Output the (X, Y) coordinate of the center of the cell containing the given text.  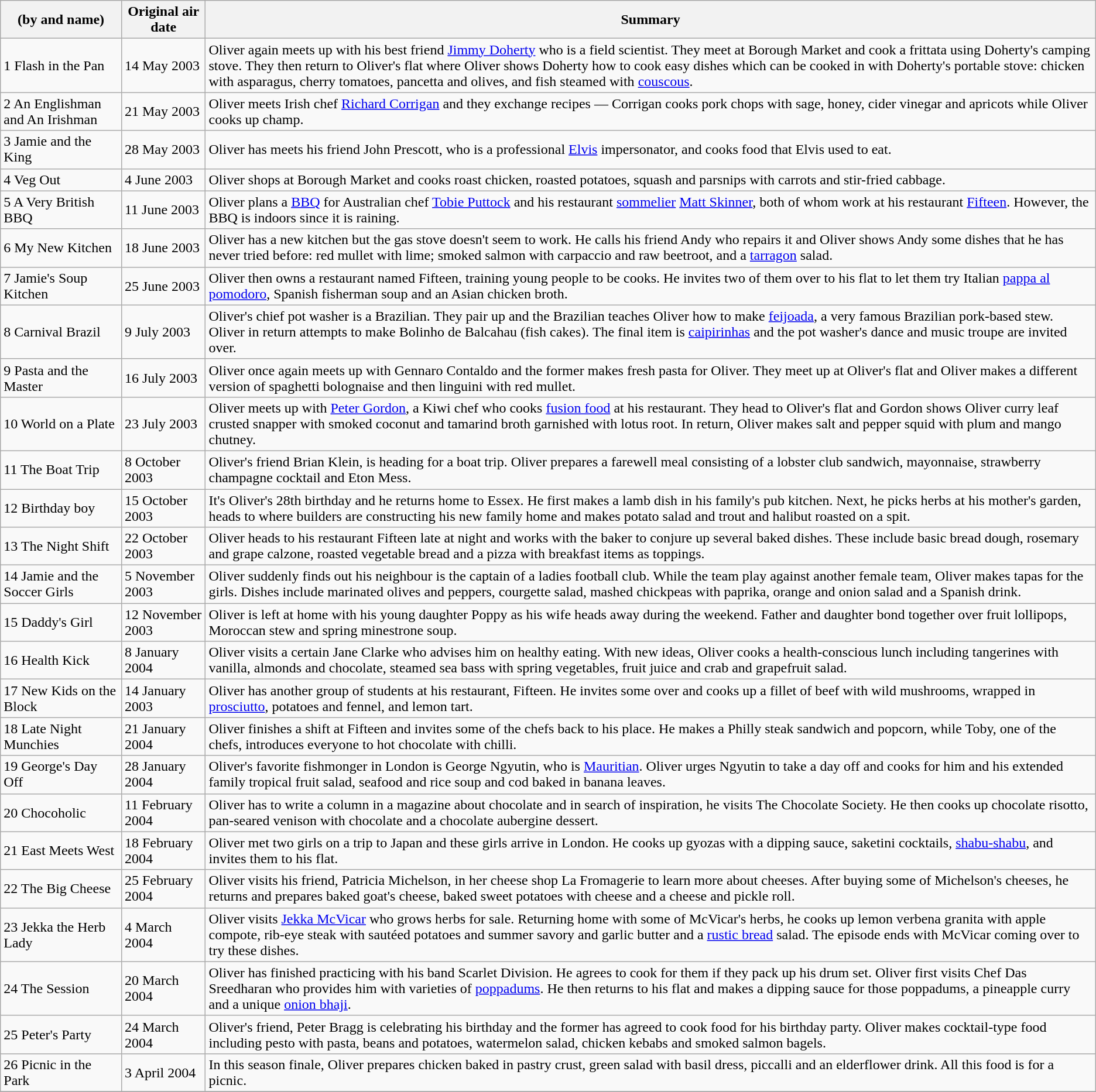
18 Late Night Munchies (61, 736)
9 July 2003 (163, 332)
28 May 2003 (163, 150)
2 An Englishman and An Irishman (61, 111)
14 Jamie and the Soccer Girls (61, 584)
20 Chocoholic (61, 812)
(by and name) (61, 20)
14 May 2003 (163, 66)
19 George's Day Off (61, 775)
11 June 2003 (163, 210)
5 November 2003 (163, 584)
18 June 2003 (163, 248)
11 February 2004 (163, 812)
3 April 2004 (163, 1072)
9 Pasta and the Master (61, 378)
25 June 2003 (163, 286)
8 October 2003 (163, 469)
28 January 2004 (163, 775)
14 January 2003 (163, 699)
25 February 2004 (163, 888)
15 Daddy's Girl (61, 623)
24 The Session (61, 988)
21 May 2003 (163, 111)
18 February 2004 (163, 851)
22 The Big Cheese (61, 888)
26 Picnic in the Park (61, 1072)
Oliver has meets his friend John Prescott, who is a professional Elvis impersonator, and cooks food that Elvis used to eat. (650, 150)
13 The Night Shift (61, 547)
Oliver shops at Borough Market and cooks roast chicken, roasted potatoes, squash and parsnips with carrots and stir-fried cabbage. (650, 180)
Original air date (163, 20)
23 Jekka the Herb Lady (61, 935)
4 Veg Out (61, 180)
3 Jamie and the King (61, 150)
16 Health Kick (61, 660)
11 The Boat Trip (61, 469)
7 Jamie's Soup Kitchen (61, 286)
Summary (650, 20)
10 World on a Plate (61, 424)
17 New Kids on the Block (61, 699)
1 Flash in the Pan (61, 66)
8 January 2004 (163, 660)
4 June 2003 (163, 180)
12 November 2003 (163, 623)
23 July 2003 (163, 424)
25 Peter's Party (61, 1035)
24 March 2004 (163, 1035)
8 Carnival Brazil (61, 332)
15 October 2003 (163, 508)
16 July 2003 (163, 378)
21 East Meets West (61, 851)
22 October 2003 (163, 547)
20 March 2004 (163, 988)
21 January 2004 (163, 736)
12 Birthday boy (61, 508)
5 A Very British BBQ (61, 210)
4 March 2004 (163, 935)
6 My New Kitchen (61, 248)
